Capture the cell that displays the provided text and extract its [X, Y] central coordinate. 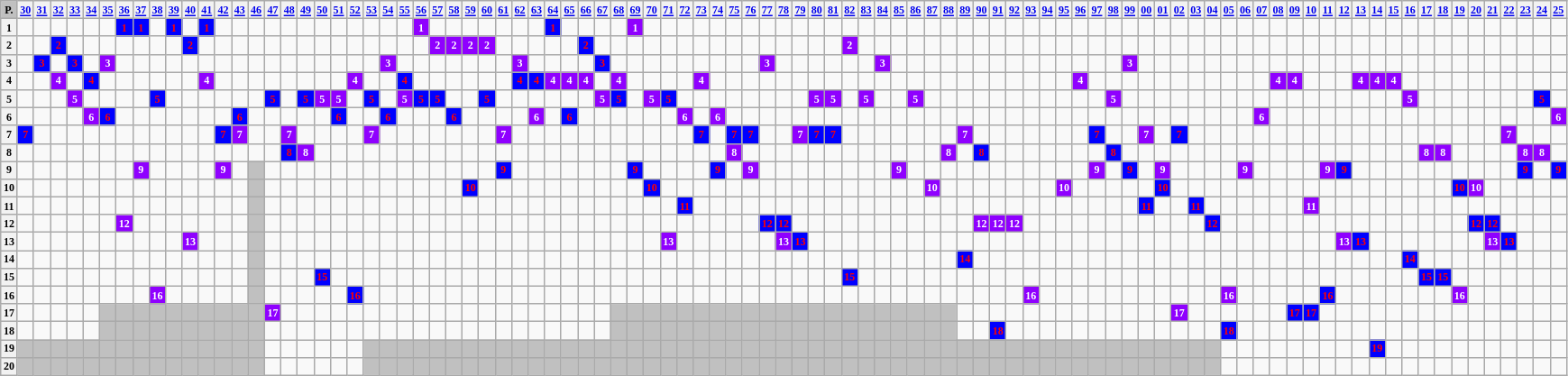
96 [1080, 10]
34 [91, 10]
79 [800, 10]
40 [190, 10]
86 [915, 10]
90 [981, 10]
51 [338, 10]
64 [553, 10]
84 [883, 10]
68 [619, 10]
89 [965, 10]
73 [701, 10]
97 [1096, 10]
72 [684, 10]
81 [833, 10]
83 [866, 10]
62 [519, 10]
74 [718, 10]
69 [635, 10]
49 [306, 10]
03 [1196, 10]
99 [1130, 10]
48 [289, 10]
50 [322, 10]
88 [949, 10]
43 [240, 10]
06 [1245, 10]
41 [206, 10]
71 [668, 10]
78 [784, 10]
70 [652, 10]
47 [272, 10]
77 [767, 10]
08 [1278, 10]
56 [421, 10]
57 [437, 10]
76 [750, 10]
92 [1014, 10]
23 [1526, 10]
87 [931, 10]
24 [1542, 10]
04 [1212, 10]
60 [487, 10]
38 [157, 10]
55 [405, 10]
09 [1295, 10]
39 [174, 10]
22 [1508, 10]
93 [1031, 10]
82 [849, 10]
66 [586, 10]
46 [256, 10]
05 [1229, 10]
30 [25, 10]
36 [124, 10]
31 [41, 10]
42 [223, 10]
21 [1492, 10]
80 [817, 10]
32 [59, 10]
75 [734, 10]
37 [141, 10]
58 [454, 10]
95 [1064, 10]
67 [602, 10]
63 [536, 10]
02 [1179, 10]
P. [9, 10]
61 [503, 10]
53 [371, 10]
35 [107, 10]
07 [1261, 10]
59 [471, 10]
91 [998, 10]
25 [1558, 10]
85 [899, 10]
00 [1146, 10]
54 [388, 10]
52 [355, 10]
01 [1162, 10]
33 [75, 10]
94 [1047, 10]
65 [569, 10]
98 [1114, 10]
